Locate the cell with the specified text and output its (X, Y) center coordinate. 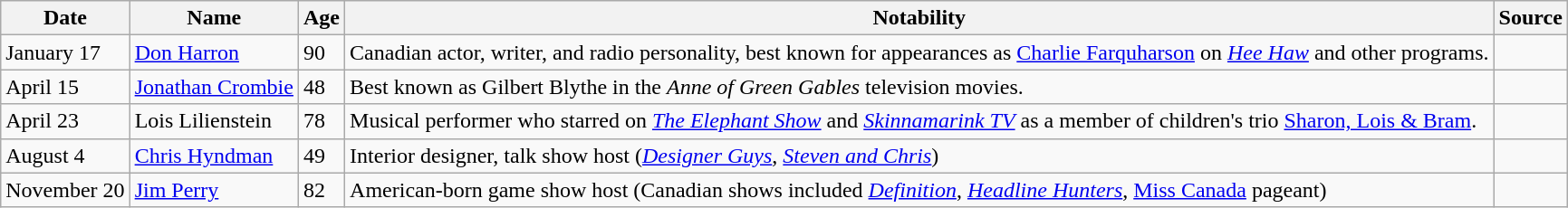
78 (321, 121)
January 17 (65, 52)
August 4 (65, 156)
Lois Lilienstein (214, 121)
April 23 (65, 121)
April 15 (65, 87)
Musical performer who starred on The Elephant Show and Skinnamarink TV as a member of children's trio Sharon, Lois & Bram. (920, 121)
Notability (920, 18)
Canadian actor, writer, and radio personality, best known for appearances as Charlie Farquharson on Hee Haw and other programs. (920, 52)
November 20 (65, 190)
Don Harron (214, 52)
49 (321, 156)
Age (321, 18)
Name (214, 18)
Interior designer, talk show host (Designer Guys, Steven and Chris) (920, 156)
Chris Hyndman (214, 156)
90 (321, 52)
82 (321, 190)
American-born game show host (Canadian shows included Definition, Headline Hunters, Miss Canada pageant) (920, 190)
Jonathan Crombie (214, 87)
48 (321, 87)
Best known as Gilbert Blythe in the Anne of Green Gables television movies. (920, 87)
Date (65, 18)
Jim Perry (214, 190)
Source (1531, 18)
